Capture the cell that displays the provided text and extract its [X, Y] central coordinate. 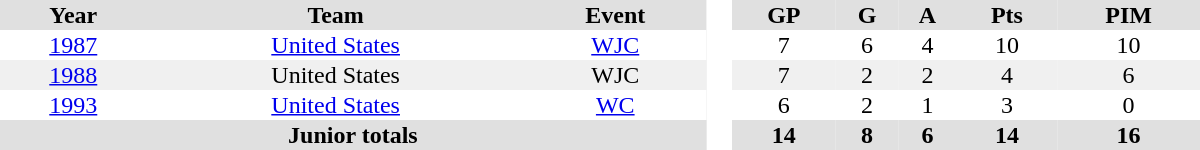
Team [336, 15]
GP [784, 15]
3 [1008, 105]
1 [927, 105]
Pts [1008, 15]
G [867, 15]
1987 [74, 45]
0 [1128, 105]
16 [1128, 135]
Year [74, 15]
8 [867, 135]
1988 [74, 75]
WC [616, 105]
PIM [1128, 15]
1993 [74, 105]
Junior totals [353, 135]
A [927, 15]
Event [616, 15]
